Scan for the cell matching the given text and deliver its [x, y] coordinate at center. 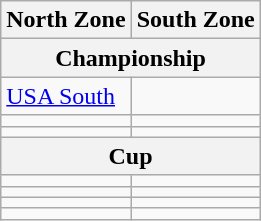
Cup [131, 156]
Championship [131, 58]
South Zone [196, 20]
USA South [66, 96]
North Zone [66, 20]
